Determine the [X, Y] coordinate at the center of the cell enclosing the given text.  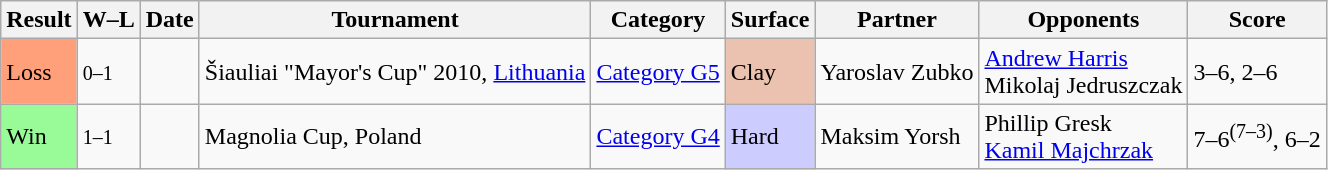
Andrew Harris Mikolaj Jedruszczak [1084, 72]
Yaroslav Zubko [897, 72]
Hard [770, 136]
Date [170, 20]
Clay [770, 72]
W–L [108, 20]
Tournament [395, 20]
0–1 [108, 72]
1–1 [108, 136]
3–6, 2–6 [1257, 72]
Surface [770, 20]
7–6(7–3), 6–2 [1257, 136]
Score [1257, 20]
Result [39, 20]
Category G4 [658, 136]
Šiauliai "Mayor's Cup" 2010, Lithuania [395, 72]
Category [658, 20]
Partner [897, 20]
Category G5 [658, 72]
Magnolia Cup, Poland [395, 136]
Opponents [1084, 20]
Loss [39, 72]
Phillip Gresk Kamil Majchrzak [1084, 136]
Maksim Yorsh [897, 136]
Win [39, 136]
